Extract the (X, Y) coordinate from the center of the cell holding the provided text.  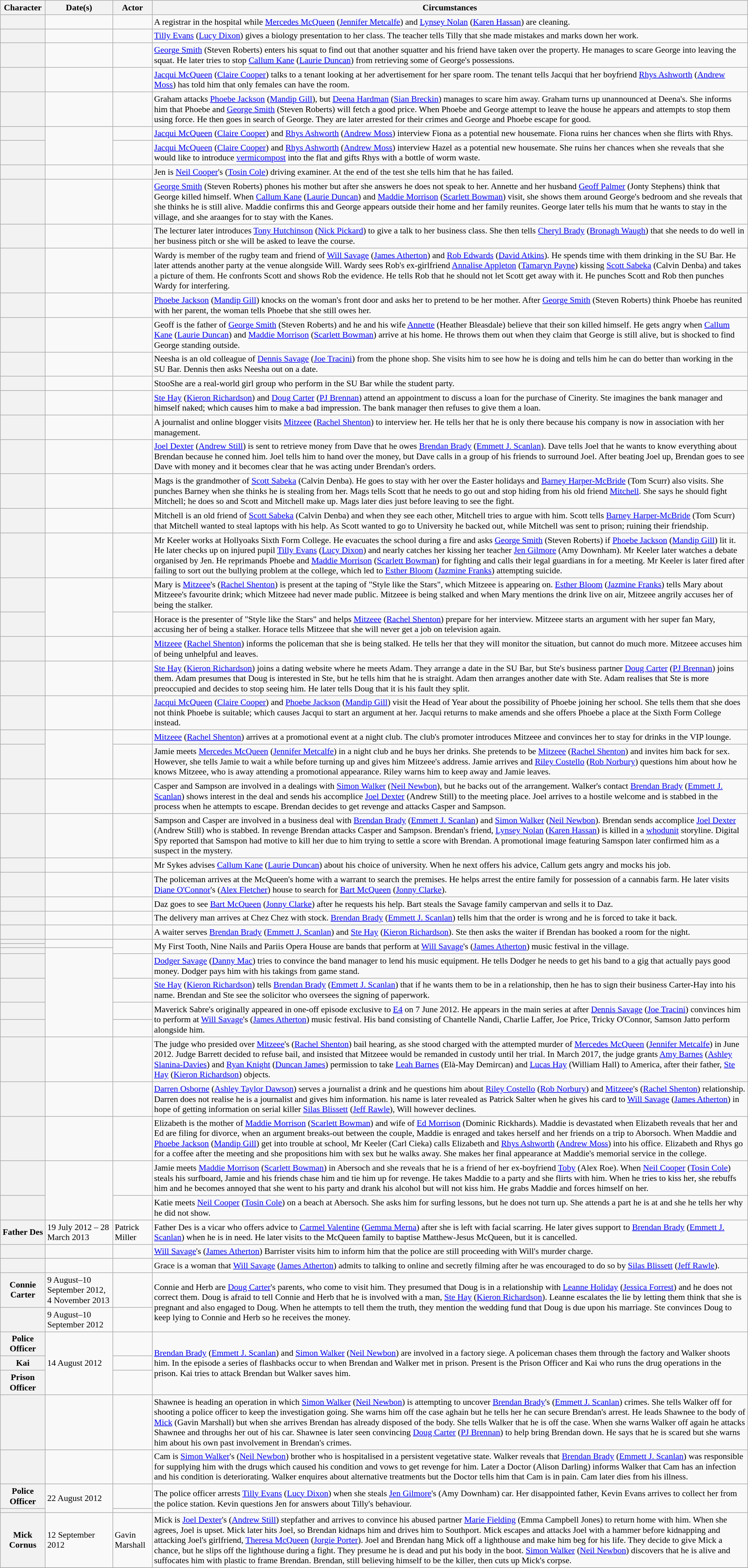
9 August–10 September 2012 (79, 1320)
StooShe are a real-world girl group who perform in the SU Bar while the student party. (450, 384)
My First Tooth, Nine Nails and Pariis Opera House are bands that perform at Will Savage's (James Atherton) music festival in the village. (450, 947)
22 August 2012 (79, 1499)
Circumstances (450, 8)
A registrar in the hospital while Mercedes McQueen (Jennifer Metcalfe) and Lynsey Nolan (Karen Hassan) are cleaning. (450, 22)
Prison Officer (23, 1383)
Date(s) (79, 8)
Will Savage's (James Atherton) Barrister visits him to inform him that the police are still proceeding with Will's murder charge. (450, 1252)
Mick Cornus (23, 1540)
Kai (23, 1363)
Gavin Marshall (132, 1540)
Jen is Neil Cooper's (Tosin Cole) driving examiner. At the end of the test she tells him that he has failed. (450, 172)
Daz goes to see Bart McQueen (Jonny Clarke) after he requests his help. Bart steals the Savage family campervan and sells it to Daz. (450, 904)
Father Des (23, 1232)
14 August 2012 (79, 1363)
Actor (132, 8)
19 July 2012 – 28 March 2013 (79, 1232)
Patrick Miller (132, 1232)
Tilly Evans (Lucy Dixon) gives a biology presentation to her class. The teacher tells Tilly that she made mistakes and marks down her work. (450, 36)
Character (23, 8)
Mr Sykes advises Callum Kane (Laurie Duncan) about his choice of university. When he next offers his advice, Callum gets angry and mocks his job. (450, 865)
Connie Carter (23, 1290)
12 September 2012 (79, 1540)
9 August–10 September 2012, 4 November 2013 (79, 1290)
